Search for the cell housing the specified text and yield its (x, y) center coordinate. 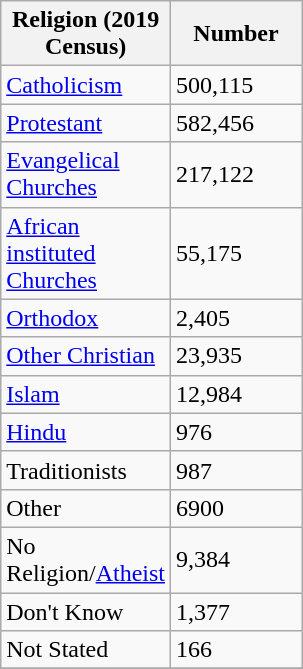
582,456 (236, 123)
1,377 (236, 611)
500,115 (236, 85)
Evangelical Churches (86, 174)
6900 (236, 508)
12,984 (236, 394)
2,405 (236, 318)
Hindu (86, 432)
No Religion/Atheist (86, 560)
Catholicism (86, 85)
Religion (2019 Census) (86, 34)
217,122 (236, 174)
African instituted Churches (86, 253)
Orthodox (86, 318)
55,175 (236, 253)
Not Stated (86, 650)
976 (236, 432)
23,935 (236, 356)
9,384 (236, 560)
166 (236, 650)
Traditionists (86, 470)
Don't Know (86, 611)
987 (236, 470)
Islam (86, 394)
Other (86, 508)
Other Christian (86, 356)
Number (236, 34)
Protestant (86, 123)
